Output the (X, Y) coordinate of the center of the cell containing the given text.  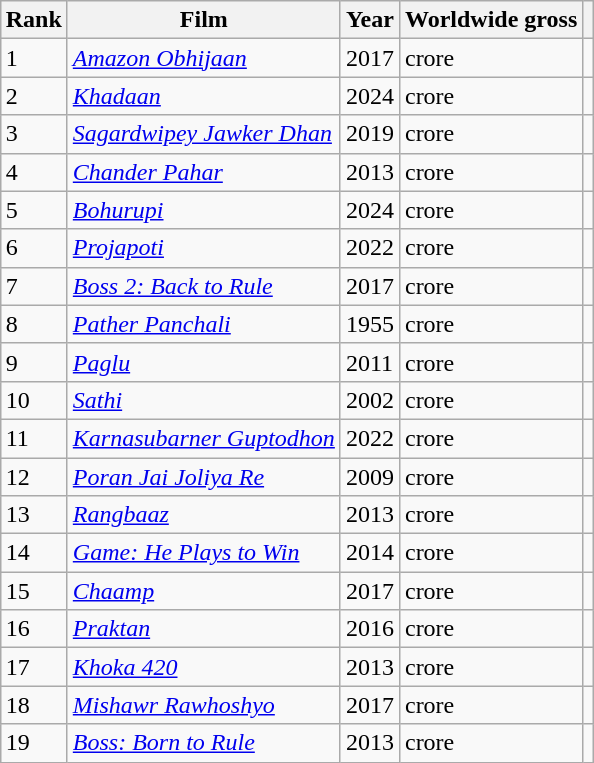
2002 (370, 400)
1955 (370, 324)
Pather Panchali (204, 324)
Chaamp (204, 591)
2014 (370, 553)
8 (34, 324)
Paglu (204, 362)
Rangbaaz (204, 515)
Poran Jai Joliya Re (204, 477)
5 (34, 210)
Khadaan (204, 96)
11 (34, 438)
16 (34, 629)
Worldwide gross (490, 20)
Year (370, 20)
Chander Pahar (204, 172)
10 (34, 400)
2009 (370, 477)
Sagardwipey Jawker Dhan (204, 134)
2 (34, 96)
19 (34, 743)
Boss 2: Back to Rule (204, 286)
9 (34, 362)
Projapoti (204, 248)
Karnasubarner Guptodhon (204, 438)
12 (34, 477)
Amazon Obhijaan (204, 58)
Sathi (204, 400)
Game: He Plays to Win (204, 553)
Boss: Born to Rule (204, 743)
2019 (370, 134)
Praktan (204, 629)
Khoka 420 (204, 667)
2016 (370, 629)
Film (204, 20)
18 (34, 705)
2011 (370, 362)
14 (34, 553)
13 (34, 515)
1 (34, 58)
3 (34, 134)
4 (34, 172)
Bohurupi (204, 210)
Rank (34, 20)
15 (34, 591)
17 (34, 667)
Mishawr Rawhoshyo (204, 705)
7 (34, 286)
6 (34, 248)
